Detect which cell encompasses the target text, then output its [x, y] center coordinate. 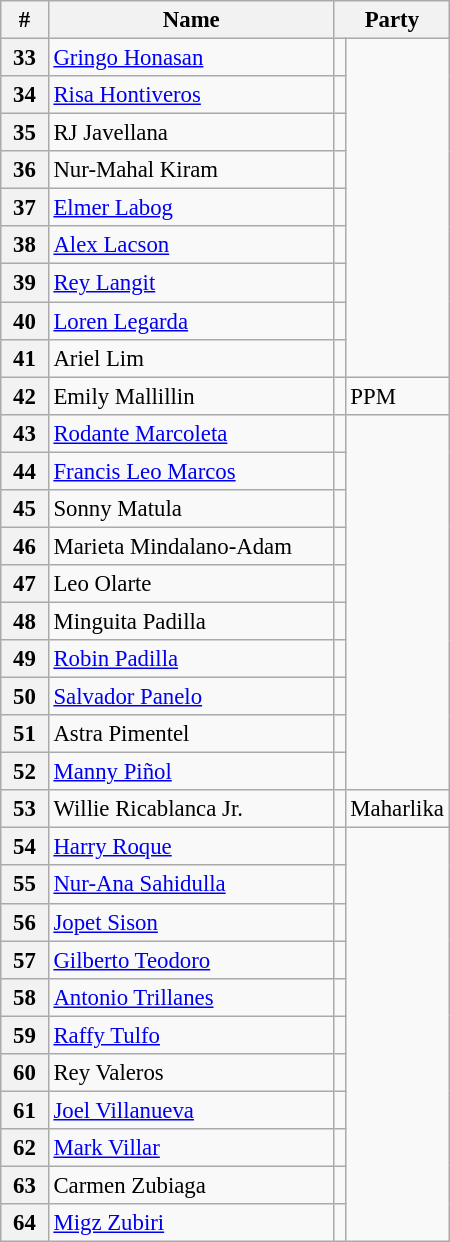
59 [24, 1035]
54 [24, 847]
55 [24, 885]
45 [24, 509]
42 [24, 396]
Marieta Mindalano-Adam [191, 546]
48 [24, 621]
Raffy Tulfo [191, 1035]
Ariel Lim [191, 358]
62 [24, 1148]
RJ Javellana [191, 133]
50 [24, 697]
56 [24, 922]
Loren Legarda [191, 321]
Minguita Padilla [191, 621]
Nur-Mahal Kiram [191, 170]
Party [392, 20]
Francis Leo Marcos [191, 471]
Nur-Ana Sahidulla [191, 885]
Joel Villanueva [191, 1110]
PPM [397, 396]
61 [24, 1110]
33 [24, 58]
64 [24, 1223]
Rodante Marcoleta [191, 433]
Gilberto Teodoro [191, 960]
35 [24, 133]
57 [24, 960]
Name [191, 20]
38 [24, 245]
Rey Valeros [191, 1073]
36 [24, 170]
40 [24, 321]
Astra Pimentel [191, 734]
Elmer Labog [191, 208]
Migz Zubiri [191, 1223]
46 [24, 546]
Rey Langit [191, 283]
60 [24, 1073]
Maharlika [397, 809]
Jopet Sison [191, 922]
39 [24, 283]
Carmen Zubiaga [191, 1185]
44 [24, 471]
49 [24, 659]
43 [24, 433]
Alex Lacson [191, 245]
47 [24, 584]
52 [24, 772]
Robin Padilla [191, 659]
34 [24, 95]
53 [24, 809]
Gringo Honasan [191, 58]
37 [24, 208]
Emily Mallillin [191, 396]
Sonny Matula [191, 509]
Salvador Panelo [191, 697]
51 [24, 734]
41 [24, 358]
Antonio Trillanes [191, 997]
58 [24, 997]
Manny Piñol [191, 772]
# [24, 20]
Mark Villar [191, 1148]
Harry Roque [191, 847]
63 [24, 1185]
Leo Olarte [191, 584]
Willie Ricablanca Jr. [191, 809]
Risa Hontiveros [191, 95]
